Capture the cell that displays the provided text and extract its (X, Y) central coordinate. 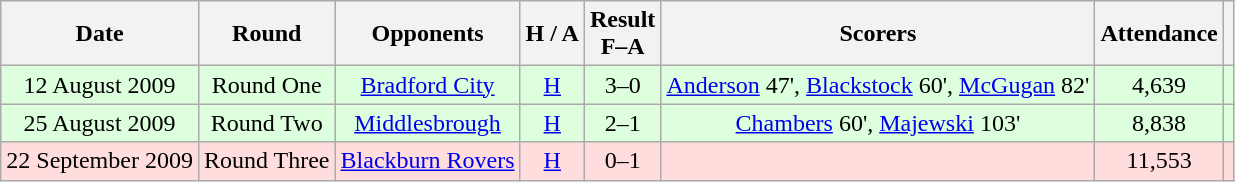
11,553 (1159, 161)
22 September 2009 (100, 161)
Anderson 47', Blackstock 60', McGugan 82' (878, 85)
H / A (552, 34)
Date (100, 34)
Round Two (266, 123)
12 August 2009 (100, 85)
Round One (266, 85)
Opponents (428, 34)
Middlesbrough (428, 123)
Round Three (266, 161)
ResultF–A (622, 34)
Attendance (1159, 34)
Chambers 60', Majewski 103' (878, 123)
0–1 (622, 161)
25 August 2009 (100, 123)
Blackburn Rovers (428, 161)
2–1 (622, 123)
Bradford City (428, 85)
Round (266, 34)
8,838 (1159, 123)
4,639 (1159, 85)
3–0 (622, 85)
Scorers (878, 34)
